Locate the cell with the specified text and output its (x, y) center coordinate. 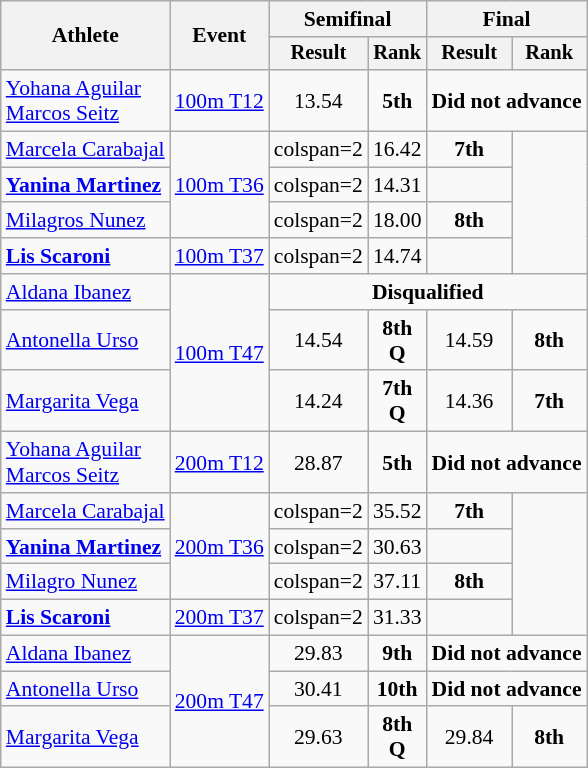
16.42 (398, 150)
Final (507, 19)
7thQ (398, 402)
14.31 (398, 185)
200m T12 (220, 462)
Athlete (86, 36)
100m T47 (220, 353)
14.54 (318, 340)
29.63 (318, 738)
29.84 (470, 738)
100m T12 (220, 100)
37.11 (398, 582)
31.33 (398, 618)
14.36 (470, 402)
18.00 (398, 221)
30.41 (318, 689)
29.83 (318, 654)
13.54 (318, 100)
35.52 (398, 511)
10th (398, 689)
9th (398, 654)
100m T37 (220, 256)
200m T47 (220, 702)
14.59 (470, 340)
200m T36 (220, 546)
200m T37 (220, 618)
Milagro Nunez (86, 582)
Disqualified (428, 292)
Semifinal (348, 19)
Event (220, 36)
14.74 (398, 256)
100m T36 (220, 186)
28.87 (318, 462)
Milagros Nunez (86, 221)
30.63 (398, 547)
14.24 (318, 402)
